Capture the cell that displays the provided text and extract its [X, Y] central coordinate. 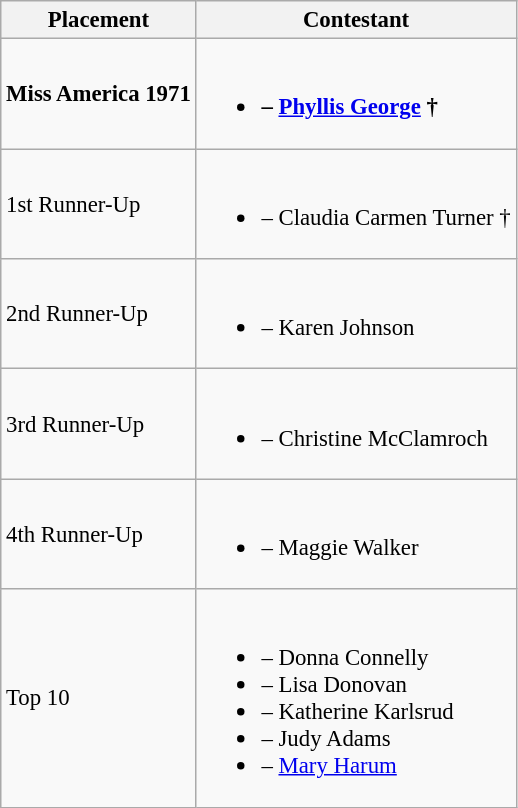
– Phyllis George † [356, 94]
Miss America 1971 [98, 94]
– Christine McClamroch [356, 424]
Top 10 [98, 698]
3rd Runner-Up [98, 424]
2nd Runner-Up [98, 314]
4th Runner-Up [98, 534]
1st Runner-Up [98, 204]
– Maggie Walker [356, 534]
Placement [98, 20]
Contestant [356, 20]
– Claudia Carmen Turner † [356, 204]
– Karen Johnson [356, 314]
– Donna Connelly – Lisa Donovan – Katherine Karlsrud – Judy Adams – Mary Harum [356, 698]
